Scan for the cell matching the given text and deliver its (x, y) coordinate at center. 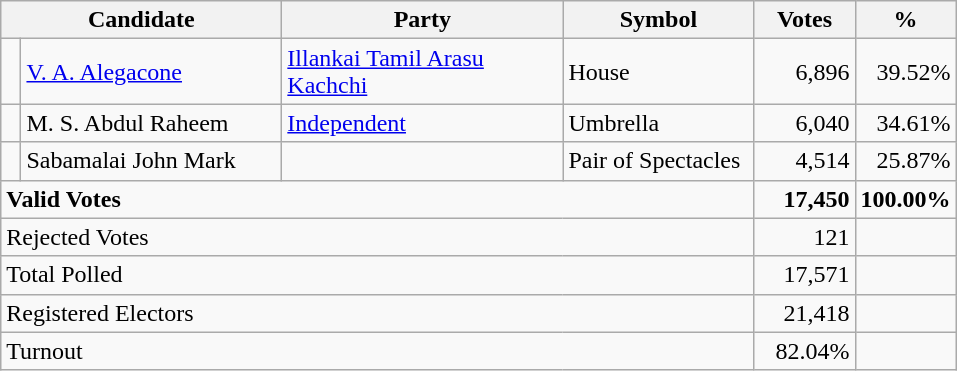
100.00% (906, 199)
17,450 (804, 199)
Total Polled (378, 275)
Pair of Spectacles (658, 161)
Registered Electors (378, 313)
Umbrella (658, 123)
% (906, 20)
Independent (422, 123)
17,571 (804, 275)
V. A. Alegacone (152, 72)
Valid Votes (378, 199)
Votes (804, 20)
34.61% (906, 123)
Illankai Tamil Arasu Kachchi (422, 72)
M. S. Abdul Raheem (152, 123)
Turnout (378, 351)
25.87% (906, 161)
6,896 (804, 72)
Sabamalai John Mark (152, 161)
121 (804, 237)
Rejected Votes (378, 237)
39.52% (906, 72)
Party (422, 20)
6,040 (804, 123)
Symbol (658, 20)
4,514 (804, 161)
82.04% (804, 351)
Candidate (142, 20)
21,418 (804, 313)
House (658, 72)
